Locate the cell with the specified text and output its [x, y] center coordinate. 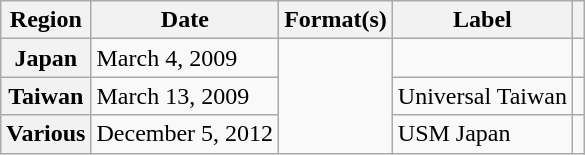
Various [46, 134]
Universal Taiwan [482, 96]
USM Japan [482, 134]
Date [185, 20]
December 5, 2012 [185, 134]
Region [46, 20]
Label [482, 20]
Taiwan [46, 96]
Japan [46, 58]
Format(s) [336, 20]
March 13, 2009 [185, 96]
March 4, 2009 [185, 58]
